Locate the cell with the specified text and output its (X, Y) center coordinate. 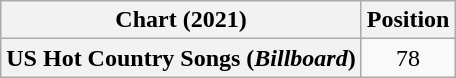
78 (408, 58)
Chart (2021) (181, 20)
Position (408, 20)
US Hot Country Songs (Billboard) (181, 58)
